Pinpoint the cell where the given text exists, returning its (X, Y) midpoint coordinate. 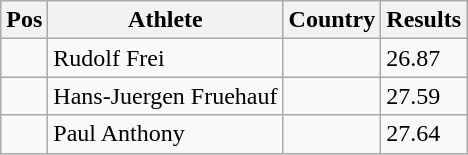
Hans-Juergen Fruehauf (166, 96)
Country (332, 20)
27.59 (424, 96)
Paul Anthony (166, 134)
Rudolf Frei (166, 58)
26.87 (424, 58)
Pos (24, 20)
Results (424, 20)
27.64 (424, 134)
Athlete (166, 20)
